Output the (x, y) coordinate of the center of the cell containing the given text.  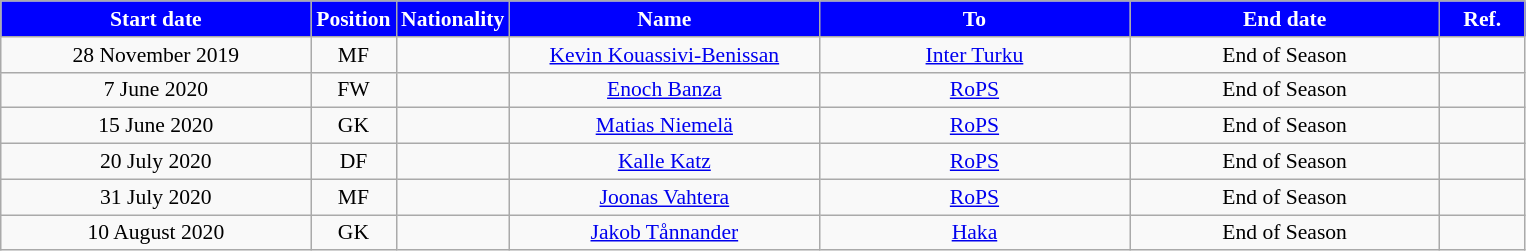
Position (354, 19)
FW (354, 90)
Enoch Banza (664, 90)
Nationality (452, 19)
End date (1285, 19)
Kalle Katz (664, 162)
20 July 2020 (156, 162)
Matias Niemelä (664, 126)
Inter Turku (974, 55)
7 June 2020 (156, 90)
Name (664, 19)
28 November 2019 (156, 55)
10 August 2020 (156, 233)
Kevin Kouassivi-Benissan (664, 55)
15 June 2020 (156, 126)
DF (354, 162)
Haka (974, 233)
To (974, 19)
31 July 2020 (156, 197)
Joonas Vahtera (664, 197)
Start date (156, 19)
Jakob Tånnander (664, 233)
Ref. (1482, 19)
